Return [X, Y] of the center of cell containing provided text 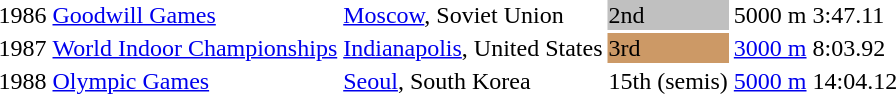
2nd [668, 15]
Goodwill Games [195, 15]
World Indoor Championships [195, 48]
Moscow, Soviet Union [473, 15]
5000 m [770, 15]
3000 m [770, 48]
3rd [668, 48]
Indianapolis, United States [473, 48]
